Identify which cell holds the provided text, then report its (X, Y) central coordinate. 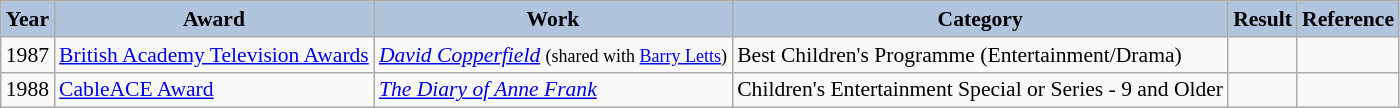
1988 (28, 90)
Work (553, 19)
Award (214, 19)
1987 (28, 55)
Category (980, 19)
British Academy Television Awards (214, 55)
Best Children's Programme (Entertainment/Drama) (980, 55)
Children's Entertainment Special or Series - 9 and Older (980, 90)
David Copperfield (shared with Barry Letts) (553, 55)
Reference (1348, 19)
Year (28, 19)
The Diary of Anne Frank (553, 90)
Result (1262, 19)
CableACE Award (214, 90)
